Output the [X, Y] coordinate of the center of the cell containing the given text.  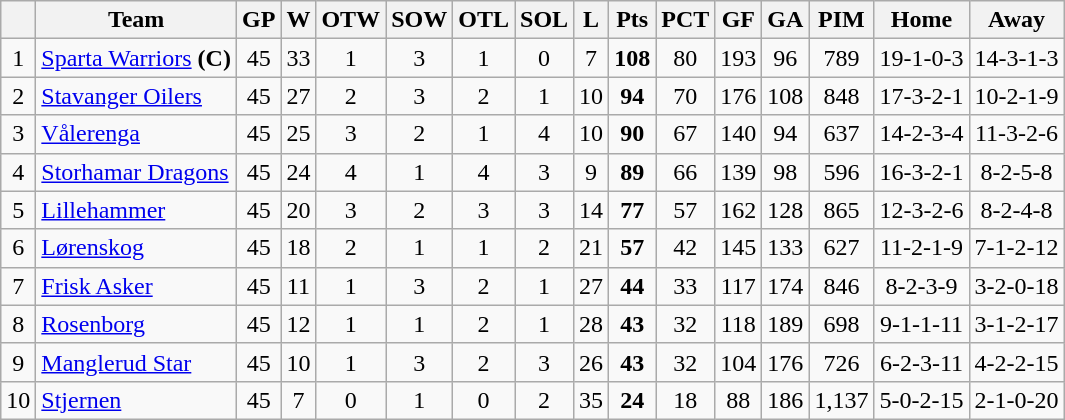
Frisk Asker [136, 286]
726 [842, 362]
11-2-1-9 [922, 248]
Rosenborg [136, 324]
5 [18, 210]
12 [298, 324]
12-3-2-6 [922, 210]
2-1-0-20 [1016, 400]
14-3-1-3 [1016, 58]
133 [786, 248]
193 [738, 58]
Pts [632, 20]
Vålerenga [136, 134]
8-2-4-8 [1016, 210]
Home [922, 20]
89 [632, 172]
Away [1016, 20]
865 [842, 210]
6 [18, 248]
8-2-5-8 [1016, 172]
17-3-2-1 [922, 96]
14-2-3-4 [922, 134]
117 [738, 286]
66 [686, 172]
637 [842, 134]
5-0-2-15 [922, 400]
174 [786, 286]
80 [686, 58]
140 [738, 134]
88 [738, 400]
11-3-2-6 [1016, 134]
Sparta Warriors (C) [136, 58]
139 [738, 172]
104 [738, 362]
162 [738, 210]
OTL [484, 20]
SOL [544, 20]
11 [298, 286]
GF [738, 20]
W [298, 20]
118 [738, 324]
3-2-0-18 [1016, 286]
3-1-2-17 [1016, 324]
Stjernen [136, 400]
19-1-0-3 [922, 58]
42 [686, 248]
627 [842, 248]
Team [136, 20]
Lillehammer [136, 210]
848 [842, 96]
44 [632, 286]
10-2-1-9 [1016, 96]
9-1-1-11 [922, 324]
GP [258, 20]
35 [592, 400]
Lørenskog [136, 248]
28 [592, 324]
OTW [351, 20]
16-3-2-1 [922, 172]
8-2-3-9 [922, 286]
70 [686, 96]
7-1-2-12 [1016, 248]
789 [842, 58]
6-2-3-11 [922, 362]
145 [738, 248]
SOW [420, 20]
90 [632, 134]
698 [842, 324]
1,137 [842, 400]
25 [298, 134]
Stavanger Oilers [136, 96]
67 [686, 134]
14 [592, 210]
98 [786, 172]
PIM [842, 20]
26 [592, 362]
186 [786, 400]
L [592, 20]
20 [298, 210]
128 [786, 210]
96 [786, 58]
77 [632, 210]
846 [842, 286]
PCT [686, 20]
189 [786, 324]
8 [18, 324]
Storhamar Dragons [136, 172]
596 [842, 172]
4-2-2-15 [1016, 362]
GA [786, 20]
Manglerud Star [136, 362]
21 [592, 248]
